Provide the (x, y) coordinate of the cell's center where the given text is located.  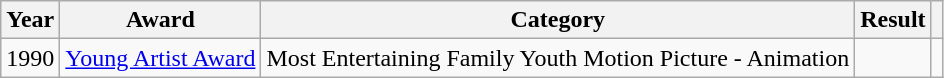
Young Artist Award (160, 58)
Most Entertaining Family Youth Motion Picture - Animation (558, 58)
Result (893, 20)
Year (30, 20)
Category (558, 20)
1990 (30, 58)
Award (160, 20)
